Search for the cell housing the specified text and yield its [X, Y] center coordinate. 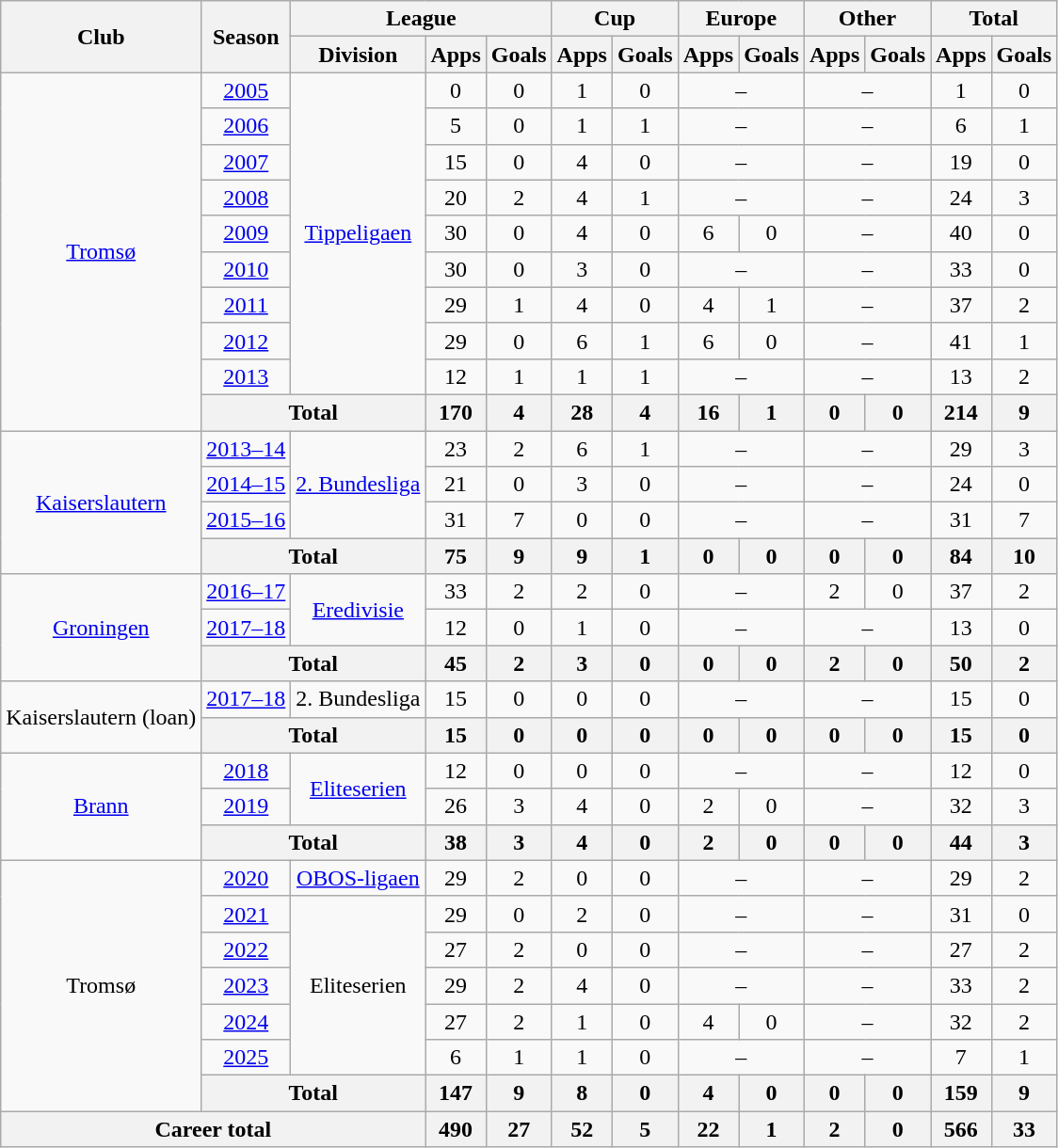
26 [456, 806]
Cup [615, 19]
Career total [213, 1129]
8 [582, 1093]
75 [456, 556]
28 [582, 412]
21 [456, 485]
23 [456, 449]
2014–15 [247, 485]
2012 [247, 341]
2006 [247, 126]
38 [456, 842]
2022 [247, 949]
52 [582, 1129]
Other [867, 19]
2010 [247, 269]
2018 [247, 771]
214 [961, 412]
10 [1024, 556]
50 [961, 663]
2025 [247, 1058]
Europe [741, 19]
Club [102, 37]
Groningen [102, 628]
Tippeligaen [358, 233]
2015–16 [247, 520]
OBOS-ligaen [358, 878]
44 [961, 842]
2009 [247, 233]
2024 [247, 1021]
Season [247, 37]
19 [961, 162]
2005 [247, 90]
Kaiserslautern [102, 502]
45 [456, 663]
2016–17 [247, 592]
2011 [247, 305]
170 [456, 412]
159 [961, 1093]
2013–14 [247, 449]
League [422, 19]
Division [358, 55]
40 [961, 233]
Kaiserslautern (loan) [102, 717]
2021 [247, 914]
Brann [102, 806]
2007 [247, 162]
84 [961, 556]
Eredivisie [358, 610]
147 [456, 1093]
2013 [247, 376]
20 [456, 198]
22 [708, 1129]
2008 [247, 198]
41 [961, 341]
2019 [247, 806]
16 [708, 412]
2020 [247, 878]
566 [961, 1129]
490 [456, 1129]
2023 [247, 985]
